For the text-containing cell, return its midpoint in (x, y) coordinate format. 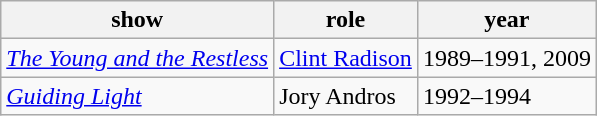
Guiding Light (138, 96)
Clint Radison (346, 58)
year (506, 20)
show (138, 20)
1992–1994 (506, 96)
role (346, 20)
Jory Andros (346, 96)
The Young and the Restless (138, 58)
1989–1991, 2009 (506, 58)
